For the text-containing cell, return its midpoint in (x, y) coordinate format. 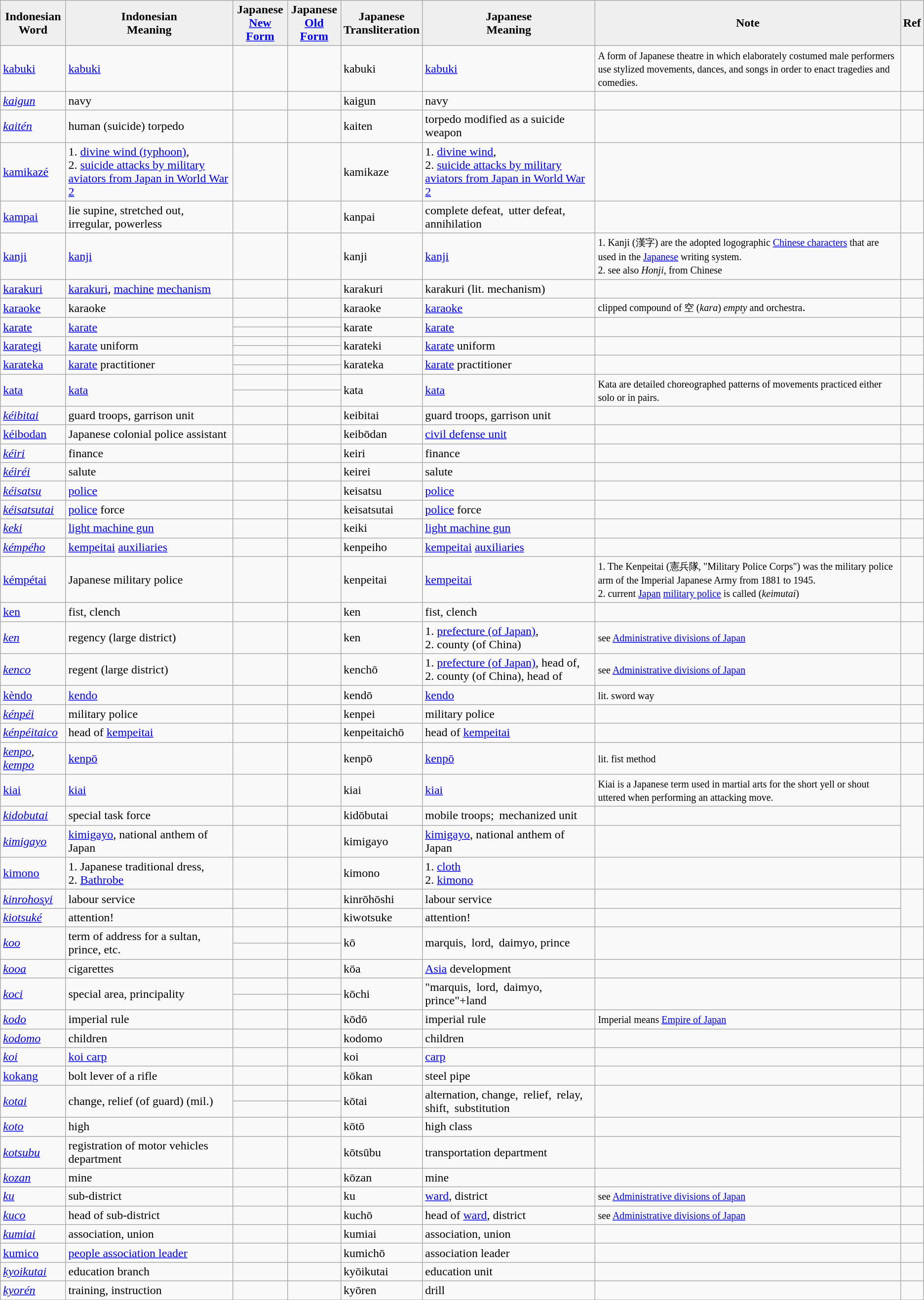
kèndo (33, 695)
kéisatsutai (33, 510)
regency (large district) (149, 638)
lie supine, stretched out, irregular, powerless (149, 217)
education unit (509, 1271)
special area, principality (149, 994)
training, instruction (149, 1290)
keiki (381, 528)
lit. fist method (748, 758)
Imperial means Empire of Japan (748, 1020)
sub-district (149, 1196)
kōtō (381, 1127)
keisatsutai (381, 510)
kenco (33, 670)
kéisatsu (33, 491)
Indonesian Meaning (149, 23)
kōtsūbu (381, 1152)
kooa (33, 968)
kéiréi (33, 472)
Japanese military police (149, 580)
kyoikutai (33, 1271)
keibōdan (381, 434)
Japanese colonial police assistant (149, 434)
change, relief (of guard) (mil.) (149, 1101)
Kiai is a Japanese term used in martial arts for the short yell or shout uttered when performing an attacking move. (748, 790)
kokang (33, 1076)
kampai (33, 217)
Japanese New Form (261, 23)
1. Japanese traditional dress, 2. Bathrobe (149, 873)
kodo (33, 1020)
koci (33, 994)
lit. sword way (748, 695)
kéibitai (33, 416)
kyōren (381, 1290)
karategi (33, 346)
karateki (381, 346)
alternation, change, relief, relay, shift, substitution (509, 1101)
kéibodan (33, 434)
"marquis, lord, daimyo, prince"+land (509, 994)
keisatsu (381, 491)
kanpai (381, 217)
kéiri (33, 453)
Japanese Transliteration (381, 23)
kenpeitai (381, 580)
kenpeitaichō (381, 733)
complete defeat, utter defeat, annihilation (509, 217)
clipped compound of 空 (kara) empty and orchestra. (748, 308)
kiotsuké (33, 917)
registration of motor vehicles department (149, 1152)
regent (large district) (149, 670)
people association leader (149, 1253)
koo (33, 943)
Japanese Old Form (314, 23)
kō (381, 943)
kendō (381, 695)
kumico (33, 1253)
kotsubu (33, 1152)
kénpéi (33, 714)
bolt lever of a rifle (149, 1076)
Kata are detailed choreographed patterns of movements practiced either solo or in pairs. (748, 390)
kinrohosyi (33, 899)
head of ward, district (509, 1215)
cigarettes (149, 968)
kōchi (381, 994)
kenchō (381, 670)
kaitén (33, 126)
kōtai (381, 1101)
kémpého (33, 547)
karakuri, machine mechanism (149, 289)
Japanese Meaning (509, 23)
kaiten (381, 126)
Note (748, 23)
1. prefecture (of Japan), head of, 2. county (of China), head of (509, 670)
kōdō (381, 1020)
karakuri (lit. mechanism) (509, 289)
kénpéitaico (33, 733)
kozan (33, 1178)
kémpétai (33, 580)
carp (509, 1057)
1. prefecture (of Japan), 2. county (of China) (509, 638)
kuchō (381, 1215)
1. cloth2. kimono (509, 873)
term of address for a sultan, prince, etc. (149, 943)
education branch (149, 1271)
torpedo modified as a suicide weapon (509, 126)
kōkan (381, 1076)
Asia development (509, 968)
kenpei (381, 714)
kidobutai (33, 816)
high class (509, 1127)
civil defense unit (509, 434)
kamikazé (33, 172)
keiri (381, 453)
kidōbutai (381, 816)
keirei (381, 472)
keibitai (381, 416)
Indonesian Word (33, 23)
1. divine wind (typhoon), 2. suicide attacks by military aviators from Japan in World War 2 (149, 172)
kumichō (381, 1253)
kinrōhōshi (381, 899)
koto (33, 1127)
1. divine wind, 2. suicide attacks by military aviators from Japan in World War 2 (509, 172)
kiwotsuke (381, 917)
kenpo, kempo (33, 758)
head of sub-district (149, 1215)
human (suicide) torpedo (149, 126)
Ref (912, 23)
special task force (149, 816)
transportation department (509, 1152)
kotai (33, 1101)
drill (509, 1290)
mobile troops; mechanized unit (509, 816)
steel pipe (509, 1076)
kuco (33, 1215)
kamikaze (381, 172)
kōa (381, 968)
association leader (509, 1253)
marquis, lord, daimyo, prince (509, 943)
ward, district (509, 1196)
keki (33, 528)
1. Kanji (漢字) are the adopted logographic Chinese characters that are used in the Japanese writing system. 2. see also Honji, from Chinese (748, 256)
kyōikutai (381, 1271)
high (149, 1127)
kenpeiho (381, 547)
koi carp (149, 1057)
kempeitai (509, 580)
kyorén (33, 1290)
kōzan (381, 1178)
